Locate the cell with the specified text and output its (x, y) center coordinate. 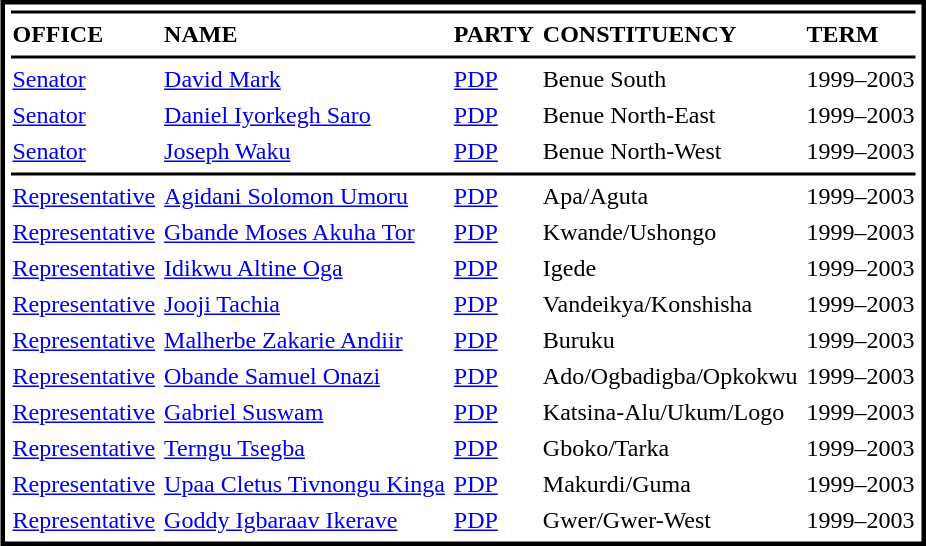
Benue South (670, 79)
Obande Samuel Onazi (305, 377)
Goddy Igbaraav Ikerave (305, 521)
Idikwu Altine Oga (305, 269)
Apa/Aguta (670, 197)
PARTY (494, 35)
Agidani Solomon Umoru (305, 197)
Kwande/Ushongo (670, 233)
Upaa Cletus Tivnongu Kinga (305, 485)
Katsina-Alu/Ukum/Logo (670, 413)
Gboko/Tarka (670, 449)
Gbande Moses Akuha Tor (305, 233)
OFFICE (84, 35)
Benue North-East (670, 115)
TERM (860, 35)
Ado/Ogbadigba/Opkokwu (670, 377)
Joseph Waku (305, 151)
Makurdi/Guma (670, 485)
Igede (670, 269)
David Mark (305, 79)
Jooji Tachia (305, 305)
Gwer/Gwer-West (670, 521)
NAME (305, 35)
Daniel Iyorkegh Saro (305, 115)
Gabriel Suswam (305, 413)
Malherbe Zakarie Andiir (305, 341)
Benue North-West (670, 151)
Buruku (670, 341)
CONSTITUENCY (670, 35)
Vandeikya/Konshisha (670, 305)
Terngu Tsegba (305, 449)
